From the cell containing the given text, extract its center point as [x, y] coordinate. 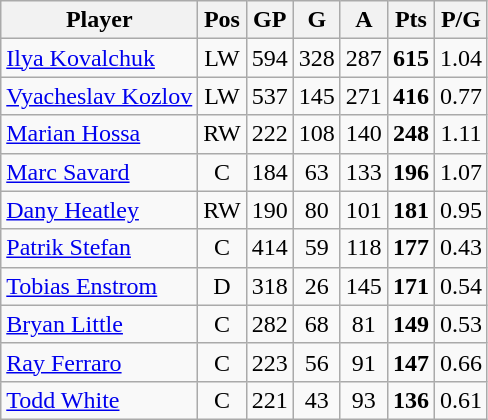
136 [410, 400]
221 [270, 400]
Todd White [100, 400]
196 [410, 172]
108 [316, 134]
26 [316, 286]
Vyacheslav Kozlov [100, 96]
147 [410, 362]
223 [270, 362]
68 [316, 324]
G [316, 20]
318 [270, 286]
271 [364, 96]
Pts [410, 20]
184 [270, 172]
81 [364, 324]
91 [364, 362]
Ray Ferraro [100, 362]
149 [410, 324]
Marian Hossa [100, 134]
537 [270, 96]
0.61 [460, 400]
1.11 [460, 134]
0.66 [460, 362]
1.04 [460, 58]
416 [410, 96]
A [364, 20]
0.43 [460, 248]
93 [364, 400]
D [222, 286]
Bryan Little [100, 324]
Ilya Kovalchuk [100, 58]
594 [270, 58]
GP [270, 20]
Dany Heatley [100, 210]
190 [270, 210]
Tobias Enstrom [100, 286]
181 [410, 210]
328 [316, 58]
63 [316, 172]
615 [410, 58]
0.53 [460, 324]
101 [364, 210]
59 [316, 248]
118 [364, 248]
177 [410, 248]
80 [316, 210]
414 [270, 248]
222 [270, 134]
0.77 [460, 96]
140 [364, 134]
1.07 [460, 172]
Pos [222, 20]
133 [364, 172]
287 [364, 58]
0.54 [460, 286]
P/G [460, 20]
282 [270, 324]
Marc Savard [100, 172]
Player [100, 20]
56 [316, 362]
43 [316, 400]
171 [410, 286]
Patrik Stefan [100, 248]
0.95 [460, 210]
248 [410, 134]
